Scan for the cell matching the given text and deliver its [x, y] coordinate at center. 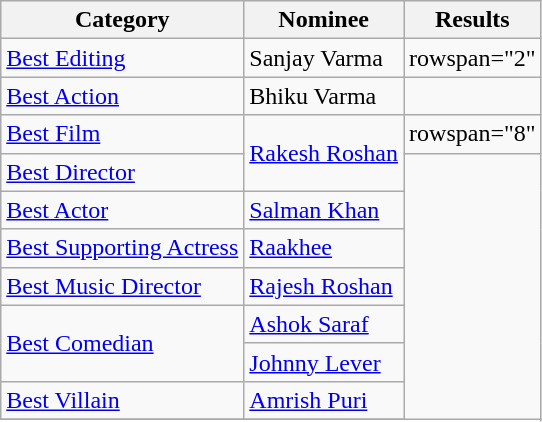
Sanjay Varma [324, 58]
Best Actor [122, 210]
Raakhee [324, 248]
Rajesh Roshan [324, 286]
Johnny Lever [324, 362]
Best Supporting Actress [122, 248]
Best Action [122, 96]
Category [122, 20]
Amrish Puri [324, 400]
rowspan="8" [473, 134]
Nominee [324, 20]
Best Director [122, 172]
Best Villain [122, 400]
Bhiku Varma [324, 96]
Salman Khan [324, 210]
Results [473, 20]
Best Film [122, 134]
Rakesh Roshan [324, 153]
rowspan="2" [473, 58]
Best Music Director [122, 286]
Ashok Saraf [324, 324]
Best Editing [122, 58]
Best Comedian [122, 343]
